Extract the (x, y) coordinate from the center of the cell holding the provided text.  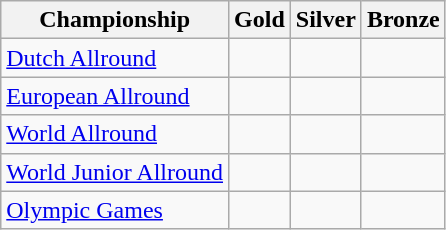
Gold (260, 20)
World Allround (115, 134)
World Junior Allround (115, 172)
Bronze (403, 20)
Olympic Games (115, 210)
Dutch Allround (115, 58)
Championship (115, 20)
Silver (326, 20)
European Allround (115, 96)
